Find where the given text appears and provide that cell's center as [X, Y] coordinate. 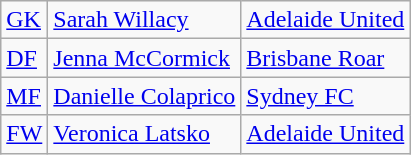
Jenna McCormick [144, 58]
Brisbane Roar [326, 58]
FW [24, 134]
GK [24, 20]
Danielle Colaprico [144, 96]
DF [24, 58]
Veronica Latsko [144, 134]
Sydney FC [326, 96]
Sarah Willacy [144, 20]
MF [24, 96]
